Scan for the cell matching the given text and deliver its (X, Y) coordinate at center. 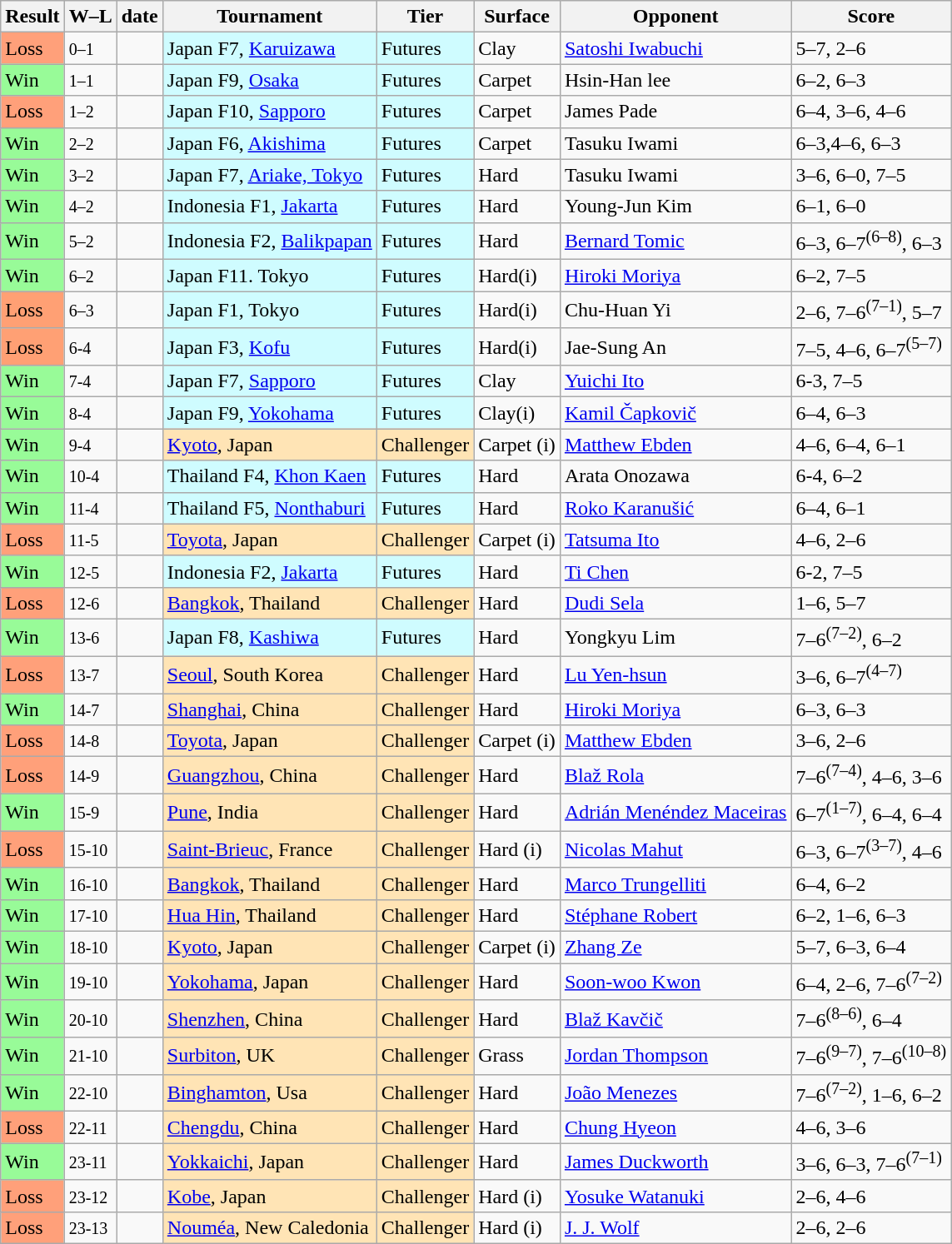
Bernard Tomic (675, 241)
6–4, 6–1 (871, 508)
Japan F6, Akishima (270, 143)
4–2 (90, 207)
Roko Karanušić (675, 508)
Jordan Thompson (675, 1056)
Yokohama, Japan (270, 981)
18-10 (90, 947)
6–4, 3–6, 4–6 (871, 112)
Nouméa, New Caledonia (270, 1227)
5–7, 6–3, 6–4 (871, 947)
22-11 (90, 1127)
Thailand F4, Khon Kaen (270, 476)
6-2, 7–5 (871, 571)
Yuichi Ito (675, 381)
Japan F7, Sapporo (270, 381)
7–6(8–6), 6–4 (871, 1019)
Shanghai, China (270, 709)
Chung Hyeon (675, 1127)
7-4 (90, 381)
11-4 (90, 508)
6–2, 6–3 (871, 80)
20-10 (90, 1019)
Saint-Brieuc, France (270, 849)
Dudi Sela (675, 603)
6–3 (90, 310)
Seoul, South Korea (270, 674)
W–L (90, 17)
1–1 (90, 80)
Indonesia F2, Balikpapan (270, 241)
6-4 (90, 346)
Yokkaichi, Japan (270, 1162)
Japan F7, Ariake, Tokyo (270, 175)
13-6 (90, 638)
Binghamton, Usa (270, 1092)
Shenzhen, China (270, 1019)
J. J. Wolf (675, 1227)
Clay(i) (517, 413)
3–2 (90, 175)
Jae-Sung An (675, 346)
Stéphane Robert (675, 915)
Soon-woo Kwon (675, 981)
Blaž Kavčič (675, 1019)
Hua Hin, Thailand (270, 915)
6–4, 6–2 (871, 883)
6–4, 6–3 (871, 413)
23-11 (90, 1162)
Surbiton, UK (270, 1056)
James Pade (675, 112)
João Menezes (675, 1092)
Nicolas Mahut (675, 849)
7–5, 4–6, 6–7(5–7) (871, 346)
Japan F1, Tokyo (270, 310)
Satoshi Iwabuchi (675, 48)
Pune, India (270, 813)
3–6, 6–3, 7–6(7–1) (871, 1162)
14-8 (90, 741)
4–6, 3–6 (871, 1127)
Grass (517, 1056)
Yongkyu Lim (675, 638)
Kobe, Japan (270, 1196)
1–6, 5–7 (871, 603)
12-6 (90, 603)
6-3, 7–5 (871, 381)
19-10 (90, 981)
21-10 (90, 1056)
6–2, 7–5 (871, 276)
3–6, 2–6 (871, 741)
Indonesia F2, Jakarta (270, 571)
5–2 (90, 241)
23-12 (90, 1196)
Chu-Huan Yi (675, 310)
Lu Yen-hsun (675, 674)
Blaž Rola (675, 776)
6–3, 6–7(3–7), 4–6 (871, 849)
5–7, 2–6 (871, 48)
Japan F10, Sapporo (270, 112)
Hsin-Han lee (675, 80)
Tournament (270, 17)
2–2 (90, 143)
3–6, 6–0, 7–5 (871, 175)
Surface (517, 17)
7–6(7–4), 4–6, 3–6 (871, 776)
22-10 (90, 1092)
Indonesia F1, Jakarta (270, 207)
6–2 (90, 276)
Young-Jun Kim (675, 207)
Japan F9, Yokohama (270, 413)
Guangzhou, China (270, 776)
11-5 (90, 540)
6–2, 1–6, 6–3 (871, 915)
James Duckworth (675, 1162)
6–3,4–6, 6–3 (871, 143)
Yosuke Watanuki (675, 1196)
2–6, 4–6 (871, 1196)
6–3, 6–3 (871, 709)
2–6, 7–6(7–1), 5–7 (871, 310)
12-5 (90, 571)
6-4, 6–2 (871, 476)
date (140, 17)
Japan F8, Kashiwa (270, 638)
9-4 (90, 445)
Result (32, 17)
14-9 (90, 776)
15-10 (90, 849)
15-9 (90, 813)
7–6(7–2), 1–6, 6–2 (871, 1092)
Chengdu, China (270, 1127)
Score (871, 17)
Japan F7, Karuizawa (270, 48)
Opponent (675, 17)
Thailand F5, Nonthaburi (270, 508)
Tatsuma Ito (675, 540)
10-4 (90, 476)
6–7(1–7), 6–4, 6–4 (871, 813)
Japan F3, Kofu (270, 346)
Japan F11. Tokyo (270, 276)
Tier (425, 17)
13-7 (90, 674)
8-4 (90, 413)
2–6, 2–6 (871, 1227)
Adrián Menéndez Maceiras (675, 813)
4–6, 2–6 (871, 540)
4–6, 6–4, 6–1 (871, 445)
6–3, 6–7(6–8), 6–3 (871, 241)
7–6(9–7), 7–6(10–8) (871, 1056)
23-13 (90, 1227)
Kamil Čapkovič (675, 413)
Japan F9, Osaka (270, 80)
7–6(7–2), 6–2 (871, 638)
14-7 (90, 709)
1–2 (90, 112)
Ti Chen (675, 571)
6–4, 2–6, 7–6(7–2) (871, 981)
3–6, 6–7(4–7) (871, 674)
16-10 (90, 883)
Marco Trungelliti (675, 883)
17-10 (90, 915)
6–1, 6–0 (871, 207)
0–1 (90, 48)
Arata Onozawa (675, 476)
Zhang Ze (675, 947)
